For the text-containing cell, return its midpoint in [X, Y] coordinate format. 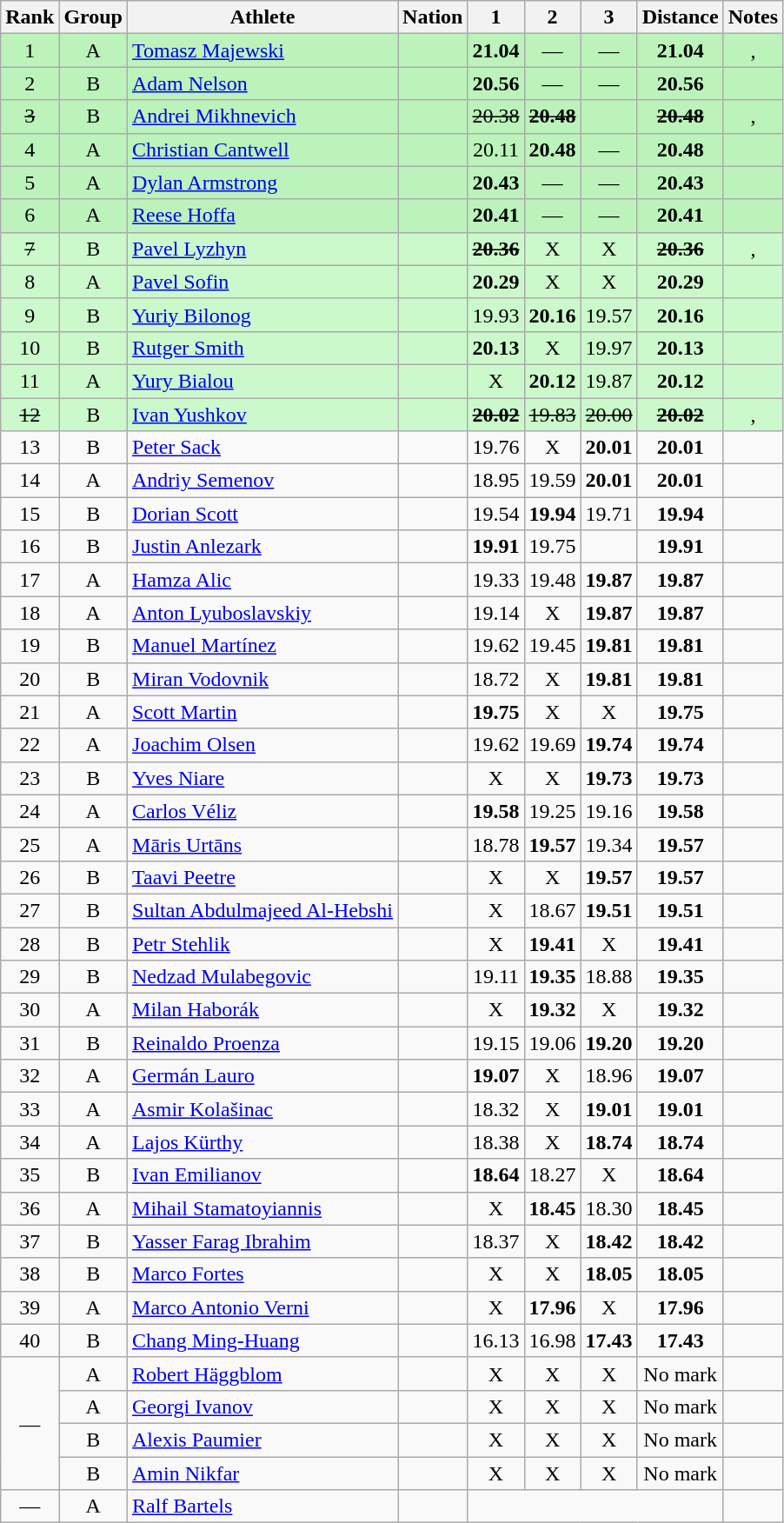
Pavel Sofin [262, 282]
Athlete [262, 17]
19.71 [608, 514]
16.98 [553, 1340]
18.27 [553, 1175]
5 [30, 183]
Robert Häggblom [262, 1373]
19.15 [495, 1043]
19.69 [553, 745]
19.16 [608, 811]
Asmir Kolašinac [262, 1109]
Milan Haborák [262, 1010]
Ivan Emilianov [262, 1175]
18.88 [608, 977]
Christian Cantwell [262, 150]
18.95 [495, 481]
37 [30, 1241]
Yves Niare [262, 778]
Ivan Yushkov [262, 415]
33 [30, 1109]
4 [30, 150]
18.32 [495, 1109]
Anton Lyuboslavskiy [262, 613]
7 [30, 249]
19.33 [495, 580]
18 [30, 613]
Adam Nelson [262, 83]
26 [30, 877]
9 [30, 315]
22 [30, 745]
Reinaldo Proenza [262, 1043]
18.67 [553, 910]
10 [30, 348]
12 [30, 415]
16.13 [495, 1340]
Mihail Stamatoyiannis [262, 1208]
Peter Sack [262, 448]
34 [30, 1142]
32 [30, 1076]
19.06 [553, 1043]
Justin Anlezark [262, 547]
19.59 [553, 481]
Amin Nikfar [262, 1473]
Reese Hoffa [262, 216]
11 [30, 381]
18.38 [495, 1142]
20 [30, 679]
18.96 [608, 1076]
31 [30, 1043]
16 [30, 547]
Notes [753, 17]
Sultan Abdulmajeed Al-Hebshi [262, 910]
Tomasz Majewski [262, 50]
19.11 [495, 977]
19.45 [553, 646]
15 [30, 514]
Yury Bialou [262, 381]
Hamza Alic [262, 580]
40 [30, 1340]
Distance [680, 17]
19.97 [608, 348]
Georgi Ivanov [262, 1407]
19.83 [553, 415]
13 [30, 448]
20.11 [495, 150]
25 [30, 844]
18.78 [495, 844]
39 [30, 1307]
Dylan Armstrong [262, 183]
19.14 [495, 613]
Māris Urtāns [262, 844]
14 [30, 481]
17 [30, 580]
20.00 [608, 415]
Marco Antonio Verni [262, 1307]
Dorian Scott [262, 514]
18.37 [495, 1241]
Joachim Olsen [262, 745]
Germán Lauro [262, 1076]
Ralf Bartels [262, 1506]
21 [30, 712]
Yuriy Bilonog [262, 315]
Manuel Martínez [262, 646]
19 [30, 646]
19.34 [608, 844]
20.38 [495, 116]
27 [30, 910]
Scott Martin [262, 712]
19.93 [495, 315]
Nedzad Mulabegovic [262, 977]
24 [30, 811]
19.25 [553, 811]
Carlos Véliz [262, 811]
35 [30, 1175]
30 [30, 1010]
8 [30, 282]
Taavi Peetre [262, 877]
Group [94, 17]
Lajos Kürthy [262, 1142]
Andrei Mikhnevich [262, 116]
Petr Stehlik [262, 943]
19.76 [495, 448]
Chang Ming-Huang [262, 1340]
Miran Vodovnik [262, 679]
18.72 [495, 679]
18.30 [608, 1208]
Andriy Semenov [262, 481]
19.54 [495, 514]
6 [30, 216]
36 [30, 1208]
23 [30, 778]
Rutger Smith [262, 348]
Rank [30, 17]
19.48 [553, 580]
Nation [433, 17]
28 [30, 943]
29 [30, 977]
38 [30, 1274]
Yasser Farag Ibrahim [262, 1241]
Pavel Lyzhyn [262, 249]
Alexis Paumier [262, 1440]
Marco Fortes [262, 1274]
